Identify which cell holds the provided text, then report its (X, Y) central coordinate. 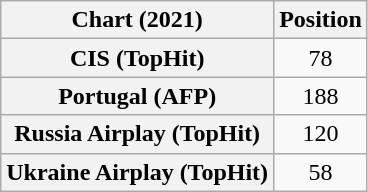
Position (321, 20)
58 (321, 172)
Russia Airplay (TopHit) (138, 134)
Ukraine Airplay (TopHit) (138, 172)
Chart (2021) (138, 20)
Portugal (AFP) (138, 96)
188 (321, 96)
78 (321, 58)
120 (321, 134)
CIS (TopHit) (138, 58)
